Extract the [x, y] coordinate from the center of the cell holding the provided text.  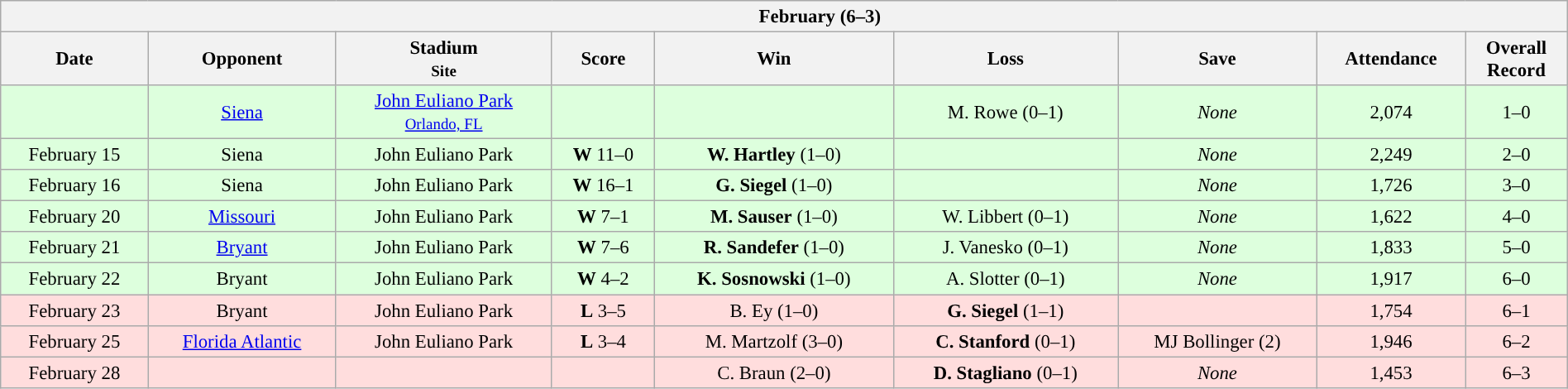
M. Sauser (1–0) [774, 217]
Florida Atlantic [241, 341]
February (6–3) [784, 17]
OverallRecord [1517, 58]
1,917 [1391, 279]
4–0 [1517, 217]
C. Stanford (0–1) [1006, 341]
D. Stagliano (0–1) [1006, 372]
1,726 [1391, 185]
W 7–1 [603, 217]
1,946 [1391, 341]
Save [1217, 58]
6–3 [1517, 372]
John Euliano ParkOrlando, FL [443, 113]
Missouri [241, 217]
5–0 [1517, 247]
1,833 [1391, 247]
G. Siegel (1–0) [774, 185]
February 21 [74, 247]
W 11–0 [603, 155]
W. Hartley (1–0) [774, 155]
L 3–5 [603, 310]
W. Libbert (0–1) [1006, 217]
Opponent [241, 58]
1–0 [1517, 113]
R. Sandefer (1–0) [774, 247]
1,754 [1391, 310]
M. Rowe (0–1) [1006, 113]
Date [74, 58]
February 23 [74, 310]
February 20 [74, 217]
Win [774, 58]
February 15 [74, 155]
February 28 [74, 372]
6–1 [1517, 310]
W 4–2 [603, 279]
J. Vanesko (0–1) [1006, 247]
Loss [1006, 58]
2–0 [1517, 155]
StadiumSite [443, 58]
W 16–1 [603, 185]
February 25 [74, 341]
February 16 [74, 185]
Attendance [1391, 58]
1,622 [1391, 217]
3–0 [1517, 185]
6–0 [1517, 279]
2,074 [1391, 113]
1,453 [1391, 372]
L 3–4 [603, 341]
2,249 [1391, 155]
W 7–6 [603, 247]
G. Siegel (1–1) [1006, 310]
A. Slotter (0–1) [1006, 279]
6–2 [1517, 341]
February 22 [74, 279]
MJ Bollinger (2) [1217, 341]
K. Sosnowski (1–0) [774, 279]
C. Braun (2–0) [774, 372]
Score [603, 58]
B. Ey (1–0) [774, 310]
M. Martzolf (3–0) [774, 341]
